Search for the cell housing the specified text and yield its [x, y] center coordinate. 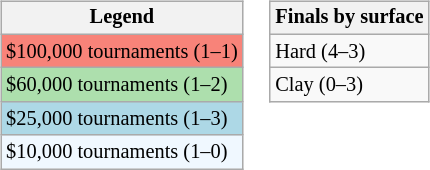
$25,000 tournaments (1–3) [122, 119]
Hard (4–3) [349, 51]
$10,000 tournaments (1–0) [122, 152]
$100,000 tournaments (1–1) [122, 51]
$60,000 tournaments (1–2) [122, 85]
Legend [122, 18]
Finals by surface [349, 18]
Clay (0–3) [349, 85]
